Output the (x, y) coordinate of the center of the cell containing the given text.  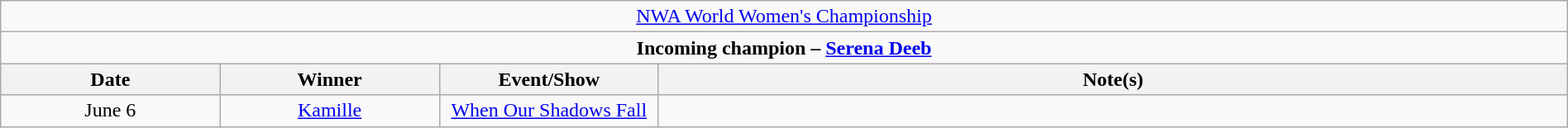
Winner (329, 79)
Kamille (329, 111)
Incoming champion – Serena Deeb (784, 48)
NWA World Women's Championship (784, 17)
Note(s) (1113, 79)
Event/Show (549, 79)
When Our Shadows Fall (549, 111)
Date (111, 79)
June 6 (111, 111)
